Locate the cell with the specified text and output its (x, y) center coordinate. 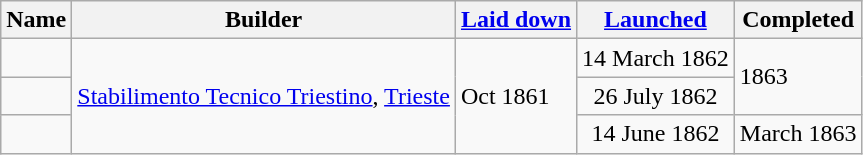
March 1863 (798, 134)
Laid down (516, 20)
Name (36, 20)
Oct 1861 (516, 96)
Stabilimento Tecnico Triestino, Trieste (264, 96)
14 March 1862 (656, 58)
Builder (264, 20)
26 July 1862 (656, 96)
Launched (656, 20)
14 June 1862 (656, 134)
Completed (798, 20)
1863 (798, 77)
